Return the (x, y) coordinate for the center point of the cell that contains the specified text.  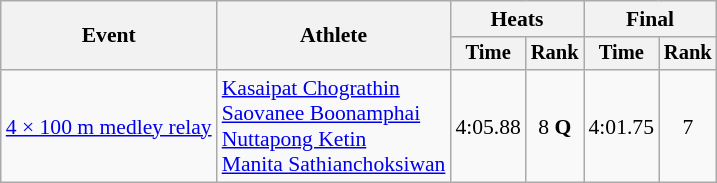
Kasaipat ChograthinSaovanee BoonamphaiNuttapong KetinManita Sathianchoksiwan (334, 126)
4:05.88 (488, 126)
7 (688, 126)
Athlete (334, 36)
4:01.75 (622, 126)
Event (109, 36)
4 × 100 m medley relay (109, 126)
Heats (516, 19)
8 Q (555, 126)
Final (650, 19)
